Determine the (x, y) coordinate at the center of the cell enclosing the given text.  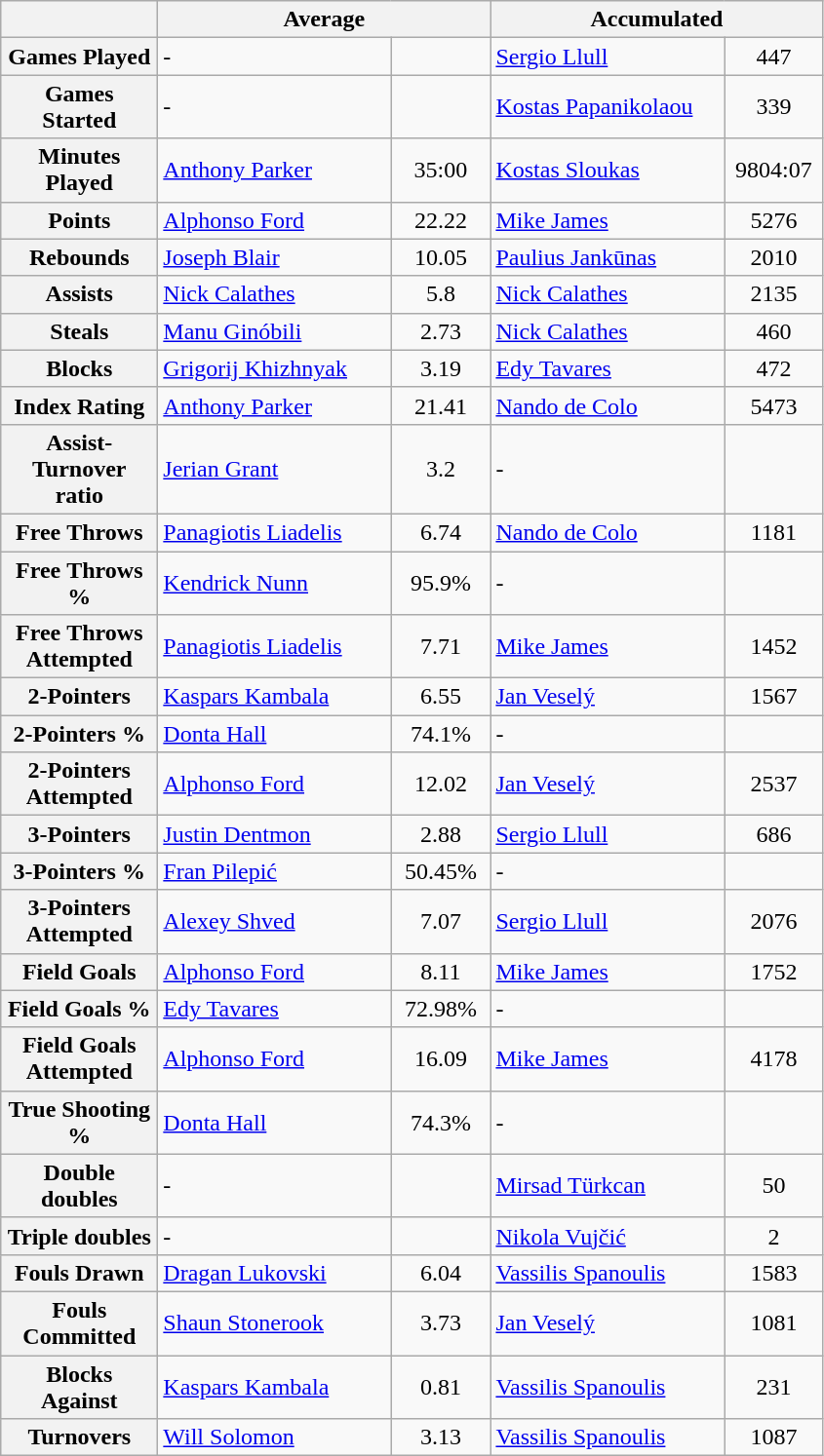
Field Goals Attempted (80, 1058)
22.22 (441, 220)
7.07 (441, 922)
Justin Dentmon (275, 834)
Free Τhrows Attempted (80, 647)
16.09 (441, 1058)
2076 (774, 922)
2-Pointers (80, 697)
Shaun Stonerook (275, 1323)
Triple doubles (80, 1236)
Minutes Played (80, 170)
Nikola Vujčić (608, 1236)
2.73 (441, 331)
Turnovers (80, 1437)
Games Started (80, 107)
686 (774, 834)
3-Pointers % (80, 871)
72.98% (441, 1009)
Manu Ginóbili (275, 331)
1087 (774, 1437)
4178 (774, 1058)
2135 (774, 294)
231 (774, 1386)
Mirsad Türkcan (608, 1185)
Kostas Papanikolaou (608, 107)
True Shooting % (80, 1123)
3.19 (441, 368)
10.05 (441, 257)
Accumulated (657, 19)
5.8 (441, 294)
1452 (774, 647)
6.04 (441, 1273)
Grigorij Khizhnyak (275, 368)
Dragan Lukovski (275, 1273)
2-Pointers Attempted (80, 784)
8.11 (441, 972)
1081 (774, 1323)
Free Τhrows % (80, 583)
Double doubles (80, 1185)
Alexey Shved (275, 922)
Average (324, 19)
Fouls Committed (80, 1323)
Jerian Grant (275, 469)
Kostas Sloukas (608, 170)
Free Τhrows (80, 532)
Joseph Blair (275, 257)
Rebounds (80, 257)
472 (774, 368)
1567 (774, 697)
7.71 (441, 647)
Blocks Against (80, 1386)
3.13 (441, 1437)
5276 (774, 220)
6.55 (441, 697)
Will Solomon (275, 1437)
74.1% (441, 734)
Index Rating (80, 405)
1583 (774, 1273)
Fran Pilepić (275, 871)
2 (774, 1236)
Field Goals (80, 972)
50.45% (441, 871)
Points (80, 220)
2-Pointers % (80, 734)
Games Played (80, 57)
21.41 (441, 405)
Kendrick Nunn (275, 583)
339 (774, 107)
Paulius Jankūnas (608, 257)
50 (774, 1185)
2537 (774, 784)
5473 (774, 405)
95.9% (441, 583)
3.73 (441, 1323)
9804:07 (774, 170)
447 (774, 57)
460 (774, 331)
35:00 (441, 170)
Steals (80, 331)
Assists (80, 294)
1752 (774, 972)
2010 (774, 257)
Field Goals % (80, 1009)
74.3% (441, 1123)
3-Pointers Attempted (80, 922)
Assist-Turnover ratio (80, 469)
Fouls Drawn (80, 1273)
6.74 (441, 532)
12.02 (441, 784)
3.2 (441, 469)
1181 (774, 532)
0.81 (441, 1386)
Blocks (80, 368)
2.88 (441, 834)
3-Pointers (80, 834)
